Provide the [x, y] coordinate of the cell's center where the given text is located.  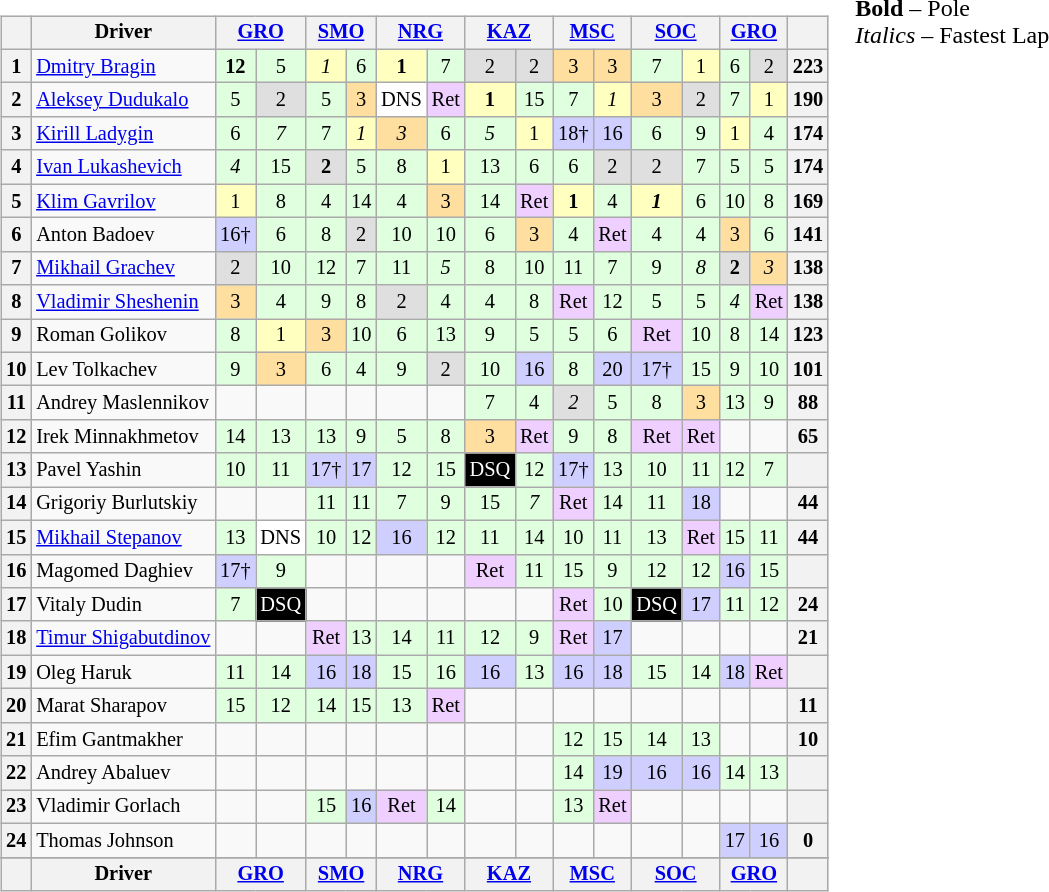
223 [808, 66]
Mikhail Stepanov [123, 537]
Roman Golikov [123, 336]
Dmitry Bragin [123, 66]
Aleksey Dudukalo [123, 100]
Andrey Abaluev [123, 773]
23 [16, 807]
22 [16, 773]
Lev Tolkachev [123, 369]
Pavel Yashin [123, 470]
Vladimir Gorlach [123, 807]
Kirill Ladygin [123, 134]
190 [808, 100]
141 [808, 235]
Grigoriy Burlutskiy [123, 504]
Oleg Haruk [123, 672]
Klim Gavrilov [123, 201]
Ivan Lukashevich [123, 167]
16† [235, 235]
Efim Gantmakher [123, 739]
Vladimir Sheshenin [123, 302]
88 [808, 403]
0 [808, 840]
65 [808, 437]
Vitaly Dudin [123, 605]
Timur Shigabutdinov [123, 638]
18† [573, 134]
Irek Minnakhmetov [123, 437]
Anton Badoev [123, 235]
Marat Sharapov [123, 706]
169 [808, 201]
Magomed Daghiev [123, 571]
Andrey Maslennikov [123, 403]
123 [808, 336]
Mikhail Grachev [123, 268]
101 [808, 369]
Thomas Johnson [123, 840]
